From the cell containing the given text, extract its center point as [x, y] coordinate. 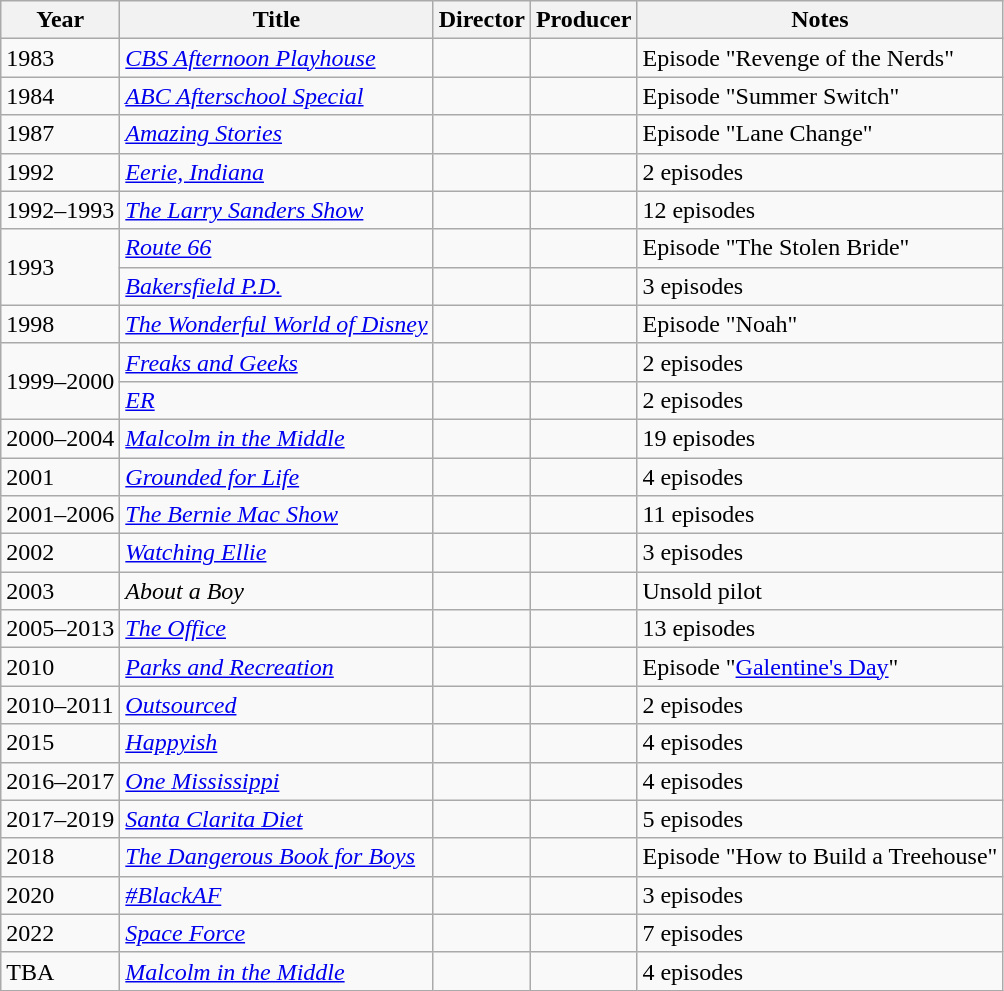
Episode "Revenge of the Nerds" [820, 58]
2010–2011 [60, 705]
TBA [60, 971]
2018 [60, 857]
2001 [60, 477]
Episode "Lane Change" [820, 134]
Bakersfield P.D. [276, 286]
Happyish [276, 743]
1992 [60, 172]
Episode "The Stolen Bride" [820, 248]
The Larry Sanders Show [276, 210]
Unsold pilot [820, 591]
2020 [60, 895]
Outsourced [276, 705]
Episode "Noah" [820, 324]
2002 [60, 553]
1992–1993 [60, 210]
ER [276, 400]
1998 [60, 324]
Year [60, 20]
1987 [60, 134]
2022 [60, 933]
1984 [60, 96]
Eerie, Indiana [276, 172]
2000–2004 [60, 438]
Notes [820, 20]
2017–2019 [60, 819]
2005–2013 [60, 629]
1983 [60, 58]
Producer [584, 20]
Grounded for Life [276, 477]
The Bernie Mac Show [276, 515]
The Office [276, 629]
Episode "Galentine's Day" [820, 667]
Episode "Summer Switch" [820, 96]
Episode "How to Build a Treehouse" [820, 857]
Space Force [276, 933]
2001–2006 [60, 515]
Amazing Stories [276, 134]
1999–2000 [60, 381]
19 episodes [820, 438]
Parks and Recreation [276, 667]
7 episodes [820, 933]
11 episodes [820, 515]
Freaks and Geeks [276, 362]
2016–2017 [60, 781]
The Wonderful World of Disney [276, 324]
1993 [60, 267]
Watching Ellie [276, 553]
One Mississippi [276, 781]
Route 66 [276, 248]
Director [482, 20]
2003 [60, 591]
13 episodes [820, 629]
About a Boy [276, 591]
The Dangerous Book for Boys [276, 857]
5 episodes [820, 819]
2015 [60, 743]
#BlackAF [276, 895]
Santa Clarita Diet [276, 819]
12 episodes [820, 210]
CBS Afternoon Playhouse [276, 58]
ABC Afterschool Special [276, 96]
2010 [60, 667]
Title [276, 20]
